Determine the (X, Y) coordinate at the center of the cell enclosing the given text.  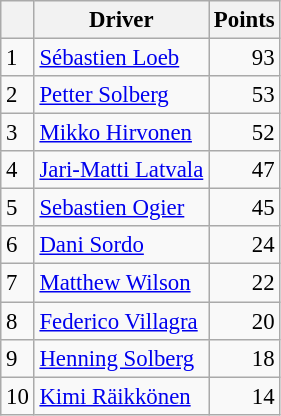
Points (244, 20)
8 (18, 321)
Federico Villagra (121, 321)
Matthew Wilson (121, 283)
Dani Sordo (121, 245)
52 (244, 133)
Sébastien Loeb (121, 58)
18 (244, 358)
Jari-Matti Latvala (121, 170)
5 (18, 208)
45 (244, 208)
47 (244, 170)
6 (18, 245)
22 (244, 283)
7 (18, 283)
Mikko Hirvonen (121, 133)
2 (18, 95)
Henning Solberg (121, 358)
10 (18, 396)
Petter Solberg (121, 95)
24 (244, 245)
1 (18, 58)
Sebastien Ogier (121, 208)
3 (18, 133)
14 (244, 396)
Kimi Räikkönen (121, 396)
20 (244, 321)
93 (244, 58)
Driver (121, 20)
53 (244, 95)
9 (18, 358)
4 (18, 170)
